Detect which cell encompasses the target text, then output its (x, y) center coordinate. 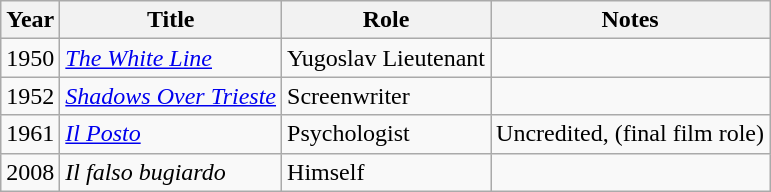
Notes (630, 20)
2008 (30, 172)
1952 (30, 96)
Role (386, 20)
Uncredited, (final film role) (630, 134)
Himself (386, 172)
The White Line (171, 58)
Psychologist (386, 134)
Yugoslav Lieutenant (386, 58)
1961 (30, 134)
1950 (30, 58)
Il falso bugiardo (171, 172)
Year (30, 20)
Il Posto (171, 134)
Title (171, 20)
Screenwriter (386, 96)
Shadows Over Trieste (171, 96)
